Provide the [x, y] coordinate of the cell's center where the given text is located.  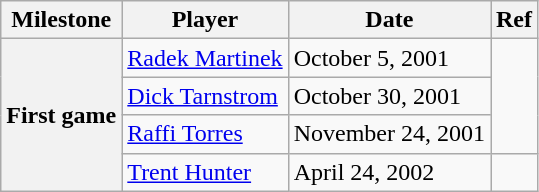
Milestone [62, 20]
April 24, 2002 [389, 172]
Dick Tarnstrom [205, 96]
Radek Martinek [205, 58]
Date [389, 20]
October 30, 2001 [389, 96]
Trent Hunter [205, 172]
Ref [514, 20]
November 24, 2001 [389, 134]
First game [62, 115]
Player [205, 20]
October 5, 2001 [389, 58]
Raffi Torres [205, 134]
